Pinpoint the cell where the given text exists, returning its [x, y] midpoint coordinate. 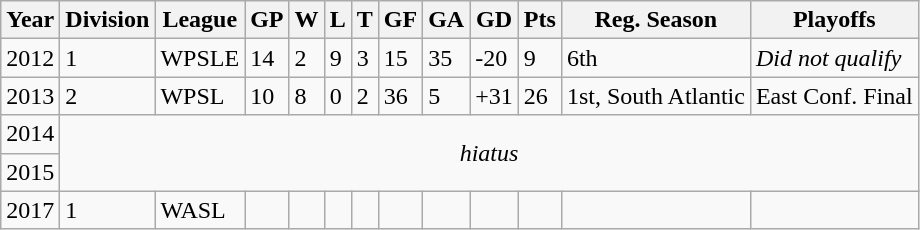
14 [267, 58]
hiatus [489, 153]
Playoffs [834, 20]
GP [267, 20]
2012 [30, 58]
Division [108, 20]
T [364, 20]
1st, South Atlantic [656, 96]
0 [338, 96]
26 [540, 96]
League [200, 20]
6th [656, 58]
East Conf. Final [834, 96]
GD [494, 20]
Did not qualify [834, 58]
-20 [494, 58]
5 [446, 96]
WPSL [200, 96]
2015 [30, 172]
8 [306, 96]
2014 [30, 134]
Pts [540, 20]
WASL [200, 210]
15 [400, 58]
GA [446, 20]
+31 [494, 96]
10 [267, 96]
2013 [30, 96]
Year [30, 20]
3 [364, 58]
L [338, 20]
36 [400, 96]
2017 [30, 210]
Reg. Season [656, 20]
GF [400, 20]
35 [446, 58]
WPSLE [200, 58]
W [306, 20]
